Capture the cell that displays the provided text and extract its (x, y) central coordinate. 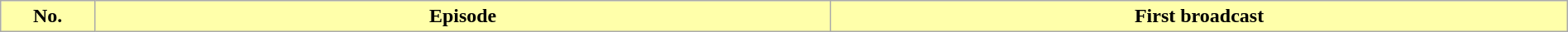
Episode (462, 16)
No. (48, 16)
First broadcast (1199, 16)
